Return the (x, y) coordinate for the center point of the cell that contains the specified text.  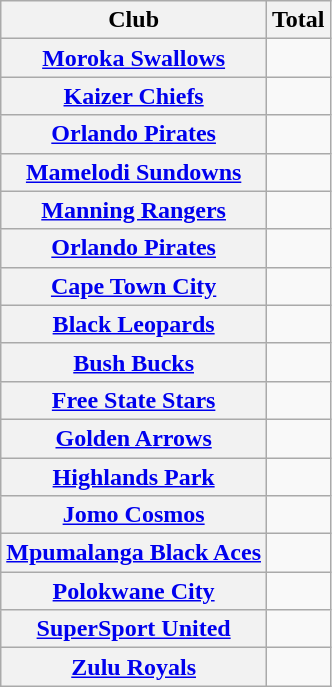
Mamelodi Sundowns (134, 172)
Manning Rangers (134, 210)
Polokwane City (134, 591)
Bush Bucks (134, 362)
Golden Arrows (134, 438)
Club (134, 20)
Highlands Park (134, 477)
SuperSport United (134, 629)
Black Leopards (134, 324)
Zulu Royals (134, 667)
Kaizer Chiefs (134, 96)
Free State Stars (134, 400)
Jomo Cosmos (134, 515)
Total (299, 20)
Moroka Swallows (134, 58)
Cape Town City (134, 286)
Mpumalanga Black Aces (134, 553)
